Output the (x, y) coordinate of the center of the cell containing the given text.  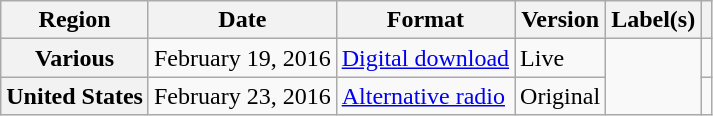
Various (75, 58)
February 19, 2016 (242, 58)
Original (560, 96)
Label(s) (654, 20)
Digital download (425, 58)
Region (75, 20)
Version (560, 20)
Live (560, 58)
Alternative radio (425, 96)
United States (75, 96)
Format (425, 20)
February 23, 2016 (242, 96)
Date (242, 20)
